Find where the given text appears and provide that cell's center as (x, y) coordinate. 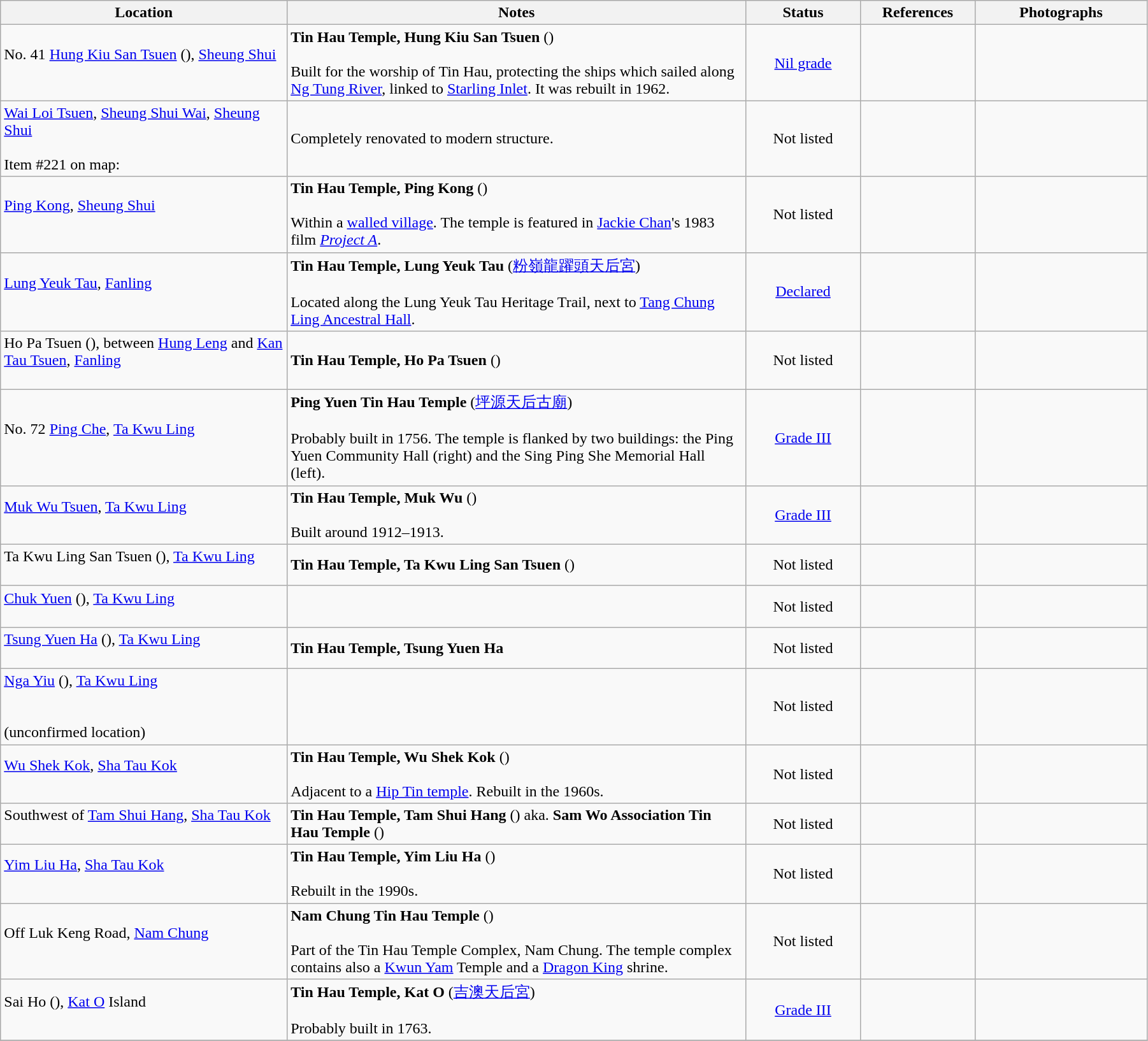
Nga Yiu (), Ta Kwu Ling(unconfirmed location) (144, 706)
Tsung Yuen Ha (), Ta Kwu Ling (144, 647)
Tin Hau Temple, Tam Shui Hang () aka. Sam Wo Association Tin Hau Temple () (517, 824)
Tin Hau Temple, Muk Wu ()Built around 1912–1913. (517, 515)
References (917, 13)
Status (803, 13)
Muk Wu Tsuen, Ta Kwu Ling (144, 515)
Declared (803, 292)
Tin Hau Temple, Ta Kwu Ling San Tsuen () (517, 564)
Southwest of Tam Shui Hang, Sha Tau Kok (144, 824)
Lung Yeuk Tau, Fanling (144, 292)
Wu Shek Kok, Sha Tau Kok (144, 773)
Location (144, 13)
Tin Hau Temple, Ho Pa Tsuen () (517, 361)
Ho Pa Tsuen (), between Hung Leng and Kan Tau Tsuen, Fanling (144, 361)
Ta Kwu Ling San Tsuen (), Ta Kwu Ling (144, 564)
No. 72 Ping Che, Ta Kwu Ling (144, 438)
Tin Hau Temple, Wu Shek Kok ()Adjacent to a Hip Tin temple. Rebuilt in the 1960s. (517, 773)
Off Luk Keng Road, Nam Chung (144, 942)
Yim Liu Ha, Sha Tau Kok (144, 874)
Ping Kong, Sheung Shui (144, 214)
Tin Hau Temple, Ping Kong ()Within a walled village. The temple is featured in Jackie Chan's 1983 film Project A. (517, 214)
Tin Hau Temple, Lung Yeuk Tau (粉嶺龍躍頭天后宮)Located along the Lung Yeuk Tau Heritage Trail, next to Tang Chung Ling Ancestral Hall. (517, 292)
Completely renovated to modern structure. (517, 139)
Wai Loi Tsuen, Sheung Shui Wai, Sheung ShuiItem #221 on map: (144, 139)
Tin Hau Temple, Tsung Yuen Ha (517, 647)
Tin Hau Temple, Yim Liu Ha ()Rebuilt in the 1990s. (517, 874)
Nil grade (803, 62)
Photographs (1061, 13)
Sai Ho (), Kat O Island (144, 1010)
Tin Hau Temple, Kat O (吉澳天后宮)Probably built in 1763. (517, 1010)
Notes (517, 13)
Chuk Yuen (), Ta Kwu Ling (144, 607)
No. 41 Hung Kiu San Tsuen (), Sheung Shui (144, 62)
